Provide the (X, Y) coordinate of the cell's center where the given text is located.  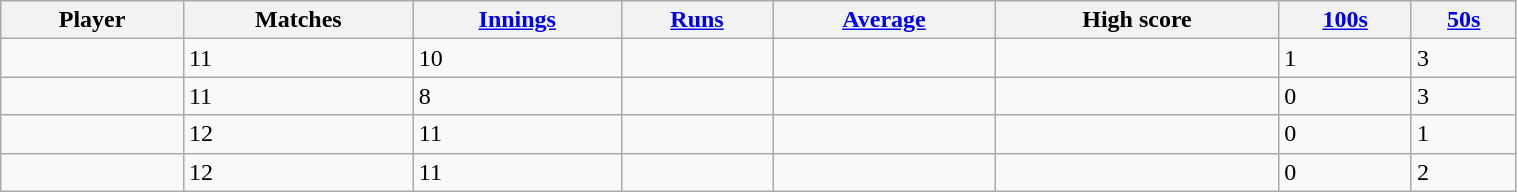
Player (92, 20)
Runs (697, 20)
Average (884, 20)
50s (1464, 20)
Matches (298, 20)
100s (1346, 20)
High score (1137, 20)
2 (1464, 172)
8 (517, 96)
Innings (517, 20)
10 (517, 58)
